Output the [X, Y] coordinate of the center of the cell containing the given text.  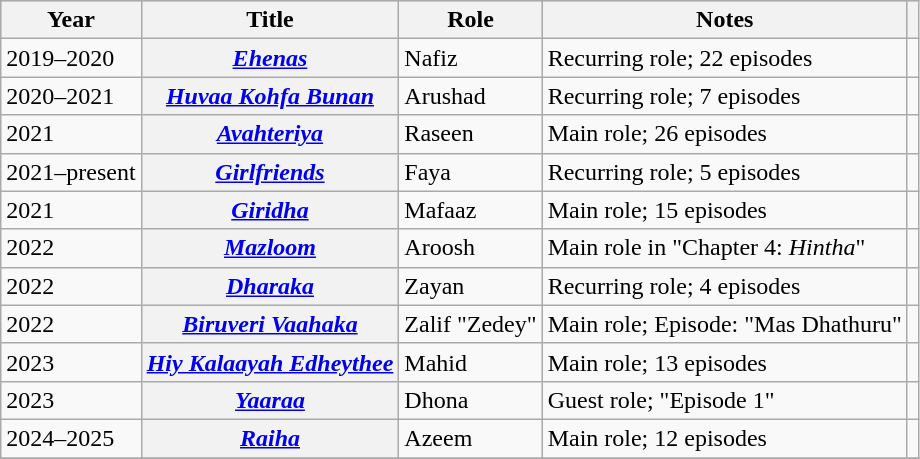
Year [71, 20]
Recurring role; 22 episodes [724, 58]
Mazloom [270, 248]
Recurring role; 4 episodes [724, 286]
Main role; 15 episodes [724, 210]
Dhona [470, 400]
Aroosh [470, 248]
Yaaraa [270, 400]
Huvaa Kohfa Bunan [270, 96]
Avahteriya [270, 134]
Role [470, 20]
Main role; 13 episodes [724, 362]
Main role; 26 episodes [724, 134]
Title [270, 20]
Guest role; "Episode 1" [724, 400]
2019–2020 [71, 58]
Azeem [470, 438]
Ehenas [270, 58]
Main role; 12 episodes [724, 438]
Mafaaz [470, 210]
Dharaka [270, 286]
Arushad [470, 96]
Giridha [270, 210]
Girlfriends [270, 172]
Mahid [470, 362]
2024–2025 [71, 438]
Zalif "Zedey" [470, 324]
2021–present [71, 172]
Faya [470, 172]
Recurring role; 7 episodes [724, 96]
Main role in "Chapter 4: Hintha" [724, 248]
Notes [724, 20]
Raseen [470, 134]
Hiy Kalaayah Edheythee [270, 362]
Biruveri Vaahaka [270, 324]
2020–2021 [71, 96]
Raiha [270, 438]
Nafiz [470, 58]
Main role; Episode: "Mas Dhathuru" [724, 324]
Zayan [470, 286]
Recurring role; 5 episodes [724, 172]
